Extract the [X, Y] coordinate from the center of the cell holding the provided text.  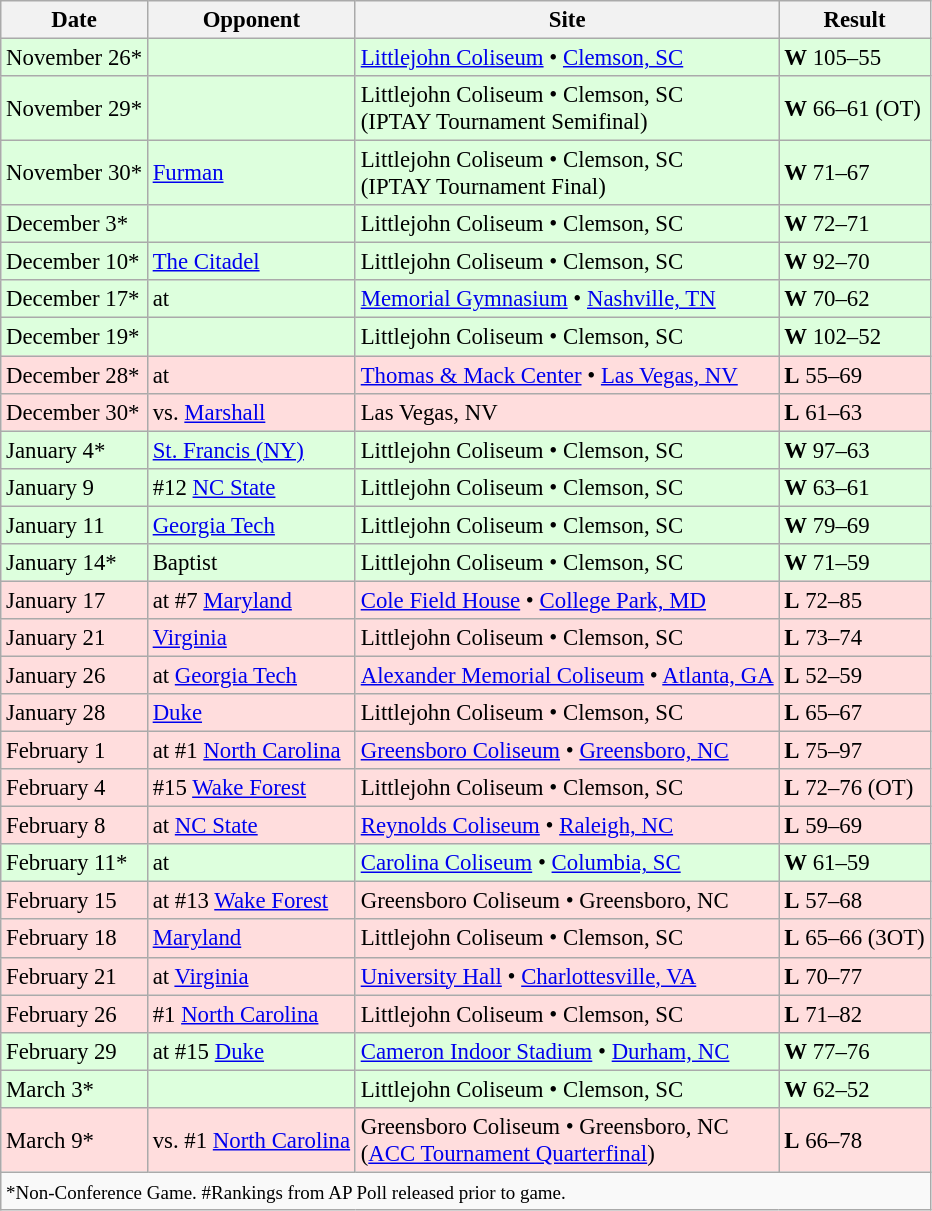
February 1 [74, 751]
February 4 [74, 788]
Thomas & Mack Center • Las Vegas, NV [567, 375]
W 72–71 [854, 224]
Reynolds Coliseum • Raleigh, NC [567, 826]
The Citadel [251, 262]
February 15 [74, 901]
Cameron Indoor Stadium • Durham, NC [567, 1051]
W 105–55 [854, 58]
University Hall • Charlottesville, VA [567, 976]
W 71–59 [854, 563]
W 77–76 [854, 1051]
at #1 North Carolina [251, 751]
at #15 Duke [251, 1051]
December 10* [74, 262]
Alexander Memorial Coliseum • Atlanta, GA [567, 675]
at NC State [251, 826]
L 57–68 [854, 901]
Georgia Tech [251, 525]
December 30* [74, 412]
#1 North Carolina [251, 1014]
March 3* [74, 1089]
W 66–61 (OT) [854, 108]
Result [854, 20]
January 4* [74, 450]
Furman [251, 174]
January 14* [74, 563]
February 18 [74, 939]
December 28* [74, 375]
W 61–59 [854, 863]
Virginia [251, 638]
L 71–82 [854, 1014]
L 75–97 [854, 751]
W 92–70 [854, 262]
vs. #1 North Carolina [251, 1140]
December 3* [74, 224]
L 73–74 [854, 638]
January 28 [74, 713]
*Non-Conference Game. #Rankings from AP Poll released prior to game. [466, 1191]
L 70–77 [854, 976]
Greensboro Coliseum • Greensboro, NC(ACC Tournament Quarterfinal) [567, 1140]
Site [567, 20]
#15 Wake Forest [251, 788]
L 66–78 [854, 1140]
Duke [251, 713]
January 26 [74, 675]
#12 NC State [251, 487]
November 30* [74, 174]
January 17 [74, 600]
January 21 [74, 638]
Las Vegas, NV [567, 412]
L 72–85 [854, 600]
at #13 Wake Forest [251, 901]
W 70–62 [854, 299]
vs. Marshall [251, 412]
L 65–66 (3OT) [854, 939]
W 102–52 [854, 337]
L 55–69 [854, 375]
Littlejohn Coliseum • Clemson, SC(IPTAY Tournament Semifinal) [567, 108]
at #7 Maryland [251, 600]
Baptist [251, 563]
Carolina Coliseum • Columbia, SC [567, 863]
W 62–52 [854, 1089]
W 79–69 [854, 525]
March 9* [74, 1140]
February 26 [74, 1014]
L 61–63 [854, 412]
January 9 [74, 487]
Opponent [251, 20]
November 29* [74, 108]
St. Francis (NY) [251, 450]
Maryland [251, 939]
L 65–67 [854, 713]
W 63–61 [854, 487]
L 59–69 [854, 826]
W 97–63 [854, 450]
Date [74, 20]
L 52–59 [854, 675]
February 21 [74, 976]
December 17* [74, 299]
February 11* [74, 863]
February 8 [74, 826]
February 29 [74, 1051]
Memorial Gymnasium • Nashville, TN [567, 299]
January 11 [74, 525]
Cole Field House • College Park, MD [567, 600]
December 19* [74, 337]
Littlejohn Coliseum • Clemson, SC(IPTAY Tournament Final) [567, 174]
at Georgia Tech [251, 675]
November 26* [74, 58]
at Virginia [251, 976]
W 71–67 [854, 174]
L 72–76 (OT) [854, 788]
